Return the (X, Y) coordinate for the center point of the cell that contains the specified text.  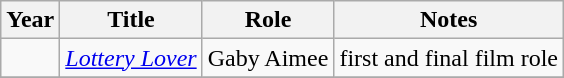
Title (131, 20)
Year (30, 20)
first and final film role (449, 58)
Gaby Aimee (268, 58)
Lottery Lover (131, 58)
Notes (449, 20)
Role (268, 20)
